Return [X, Y] of the center of cell containing provided text 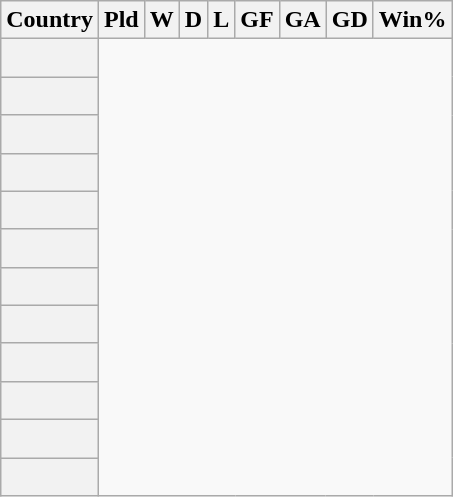
Win% [412, 20]
D [193, 20]
Country [50, 20]
GF [257, 20]
L [222, 20]
Pld [121, 20]
GA [302, 20]
GD [350, 20]
W [162, 20]
